Find where the given text appears and provide that cell's center as [x, y] coordinate. 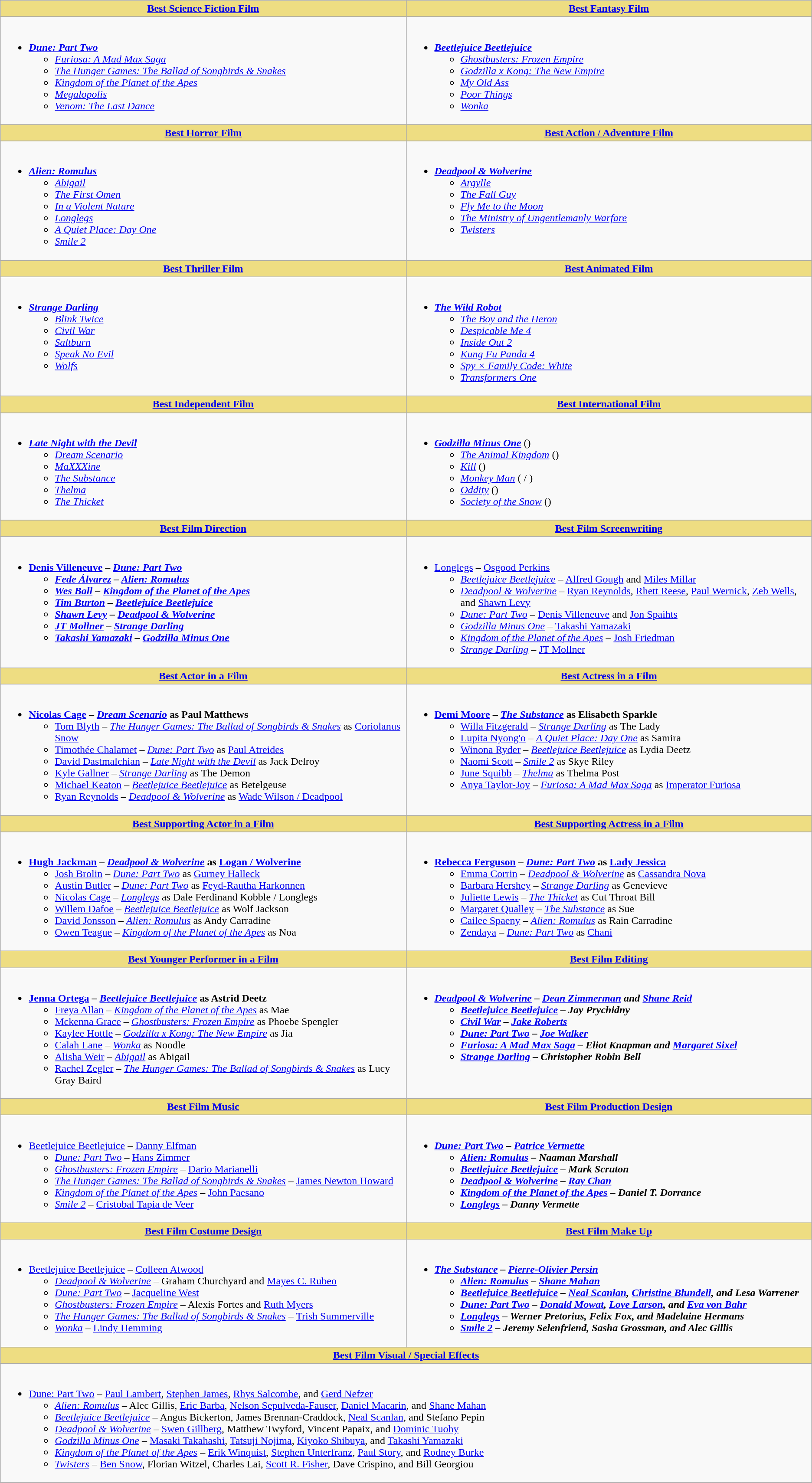
Beetlejuice BeetlejuiceGhostbusters: Frozen EmpireGodzilla x Kong: The New EmpireMy Old AssPoor ThingsWonka [609, 71]
Best Action / Adventure Film [609, 133]
Godzilla Minus One ()The Animal Kingdom ()Kill ()Monkey Man ( / )Oddity ()Society of the Snow () [609, 466]
Best Actress in a Film [609, 676]
Alien: RomulusAbigailThe First OmenIn a Violent NatureLonglegsA Quiet Place: Day OneSmile 2 [203, 200]
Best Film Make Up [609, 1231]
Best Animated Film [609, 268]
Best Horror Film [203, 133]
Best Younger Performer in a Film [203, 959]
Best Supporting Actor in a Film [203, 824]
Best Film Production Design [609, 1107]
Best Supporting Actress in a Film [609, 824]
Best International Film [609, 404]
Best Science Fiction Film [203, 9]
Best Film Visual / Special Effects [406, 1355]
Late Night with the DevilDream ScenarioMaXXXineThe SubstanceThelmaThe Thicket [203, 466]
Best Independent Film [203, 404]
Best Film Screenwriting [609, 528]
Best Fantasy Film [609, 9]
The Wild RobotThe Boy and the HeronDespicable Me 4Inside Out 2Kung Fu Panda 4Spy × Family Code: WhiteTransformers One [609, 337]
Best Film Editing [609, 959]
Best Actor in a Film [203, 676]
Best Film Costume Design [203, 1231]
Deadpool & WolverineArgylleThe Fall GuyFly Me to the MoonThe Ministry of Ungentlemanly WarfareTwisters [609, 200]
Strange DarlingBlink TwiceCivil WarSaltburnSpeak No EvilWolfs [203, 337]
Best Thriller Film [203, 268]
Best Film Music [203, 1107]
Best Film Direction [203, 528]
